Output the (x, y) coordinate of the center of the cell containing the given text.  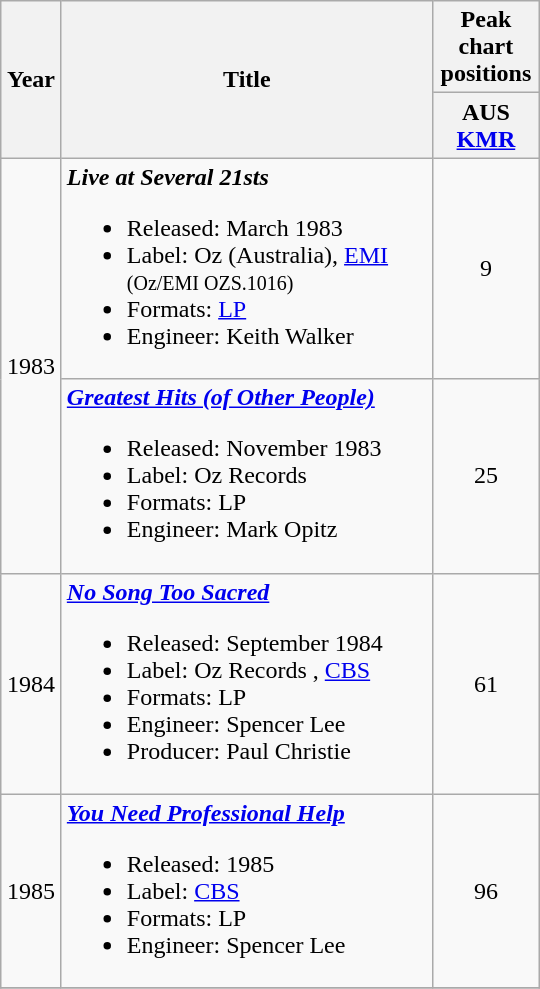
1983 (32, 366)
Live at Several 21stsReleased: March 1983Label: Oz (Australia), EMI (Oz/EMI OZS.1016)Formats: LPEngineer: Keith Walker (246, 268)
AUSKMR (486, 126)
1984 (32, 684)
61 (486, 684)
96 (486, 891)
No Song Too SacredReleased: September 1984Label: Oz Records , CBSFormats: LPEngineer: Spencer LeeProducer: Paul Christie (246, 684)
1985 (32, 891)
Year (32, 80)
Greatest Hits (of Other People)Released: November 1983Label: Oz Records Formats: LPEngineer: Mark Opitz (246, 476)
25 (486, 476)
You Need Professional HelpReleased: 1985Label: CBS Formats: LPEngineer: Spencer Lee (246, 891)
Title (246, 80)
Peak chart positions (486, 47)
9 (486, 268)
